Extract the (X, Y) coordinate from the center of the cell holding the provided text.  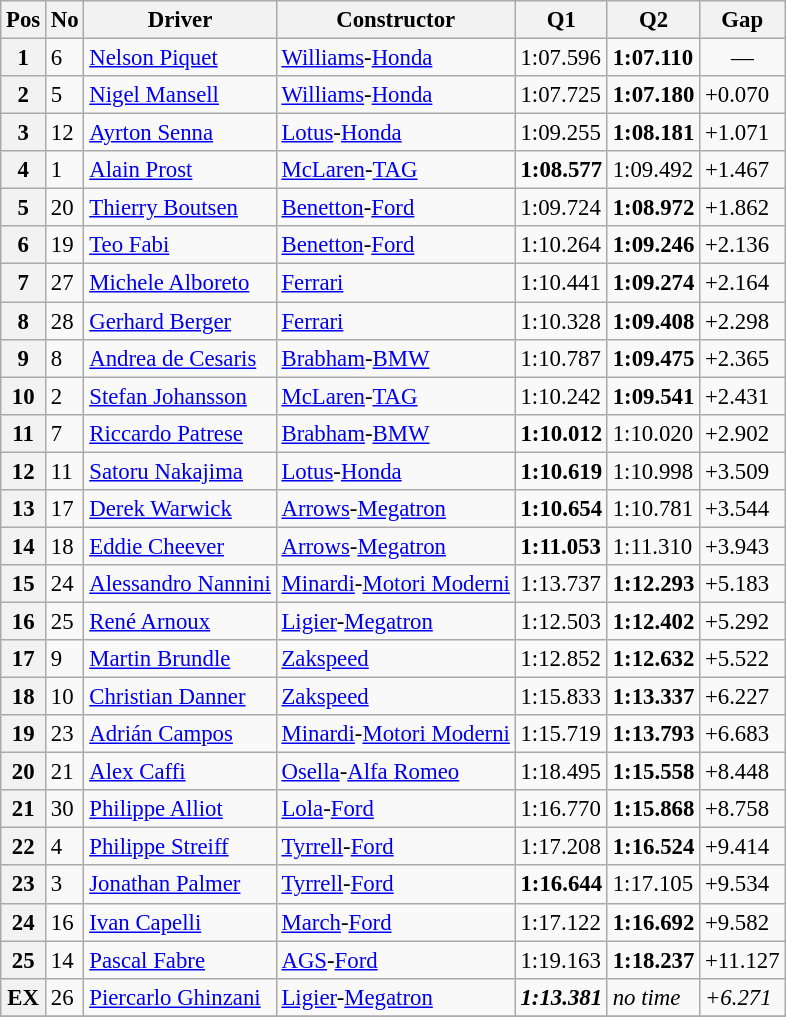
30 (65, 809)
15 (24, 584)
Satoru Nakajima (180, 471)
1:18.237 (653, 960)
26 (65, 997)
1:10.654 (561, 509)
1:09.255 (561, 133)
Martin Brundle (180, 659)
+6.271 (742, 997)
+9.534 (742, 885)
Driver (180, 20)
22 (24, 847)
no time (653, 997)
Alessandro Nannini (180, 584)
1:15.833 (561, 697)
Nigel Mansell (180, 95)
Ivan Capelli (180, 922)
1:10.328 (561, 321)
EX (24, 997)
March-Ford (396, 922)
Michele Alboreto (180, 283)
28 (65, 321)
Stefan Johansson (180, 396)
1:17.208 (561, 847)
Derek Warwick (180, 509)
1:10.787 (561, 358)
1:11.053 (561, 546)
+8.448 (742, 772)
1:12.293 (653, 584)
+2.164 (742, 283)
Riccardo Patrese (180, 433)
+6.227 (742, 697)
1:07.725 (561, 95)
Alex Caffi (180, 772)
1:16.644 (561, 885)
Piercarlo Ghinzani (180, 997)
1:10.781 (653, 509)
Thierry Boutsen (180, 208)
13 (24, 509)
1:16.524 (653, 847)
1:17.122 (561, 922)
1:08.972 (653, 208)
No (65, 20)
1:12.632 (653, 659)
1:09.541 (653, 396)
Jonathan Palmer (180, 885)
1:15.558 (653, 772)
Andrea de Cesaris (180, 358)
+8.758 (742, 809)
1:09.246 (653, 245)
1:10.020 (653, 433)
1:19.163 (561, 960)
+5.183 (742, 584)
1:18.495 (561, 772)
Eddie Cheever (180, 546)
1:12.503 (561, 621)
Adrián Campos (180, 734)
1:10.012 (561, 433)
Philippe Alliot (180, 809)
René Arnoux (180, 621)
1:09.408 (653, 321)
Q2 (653, 20)
Gap (742, 20)
1:09.724 (561, 208)
1:12.402 (653, 621)
+3.544 (742, 509)
+0.070 (742, 95)
+1.467 (742, 170)
1:12.852 (561, 659)
Q1 (561, 20)
1:07.596 (561, 58)
1:13.793 (653, 734)
+11.127 (742, 960)
— (742, 58)
1:09.492 (653, 170)
1:10.998 (653, 471)
1:16.692 (653, 922)
Osella-Alfa Romeo (396, 772)
Pascal Fabre (180, 960)
+9.414 (742, 847)
1:08.577 (561, 170)
Christian Danner (180, 697)
1:11.310 (653, 546)
Ayrton Senna (180, 133)
+2.431 (742, 396)
Philippe Streiff (180, 847)
Pos (24, 20)
Teo Fabi (180, 245)
Gerhard Berger (180, 321)
AGS-Ford (396, 960)
+5.522 (742, 659)
+3.509 (742, 471)
1:13.337 (653, 697)
1:17.105 (653, 885)
1:07.180 (653, 95)
+6.683 (742, 734)
1:10.242 (561, 396)
1:13.381 (561, 997)
1:10.619 (561, 471)
27 (65, 283)
+2.365 (742, 358)
+9.582 (742, 922)
+5.292 (742, 621)
1:09.274 (653, 283)
Lola-Ford (396, 809)
1:15.719 (561, 734)
1:07.110 (653, 58)
Nelson Piquet (180, 58)
+1.071 (742, 133)
+2.136 (742, 245)
Alain Prost (180, 170)
1:10.441 (561, 283)
+3.943 (742, 546)
Constructor (396, 20)
1:08.181 (653, 133)
+2.298 (742, 321)
+2.902 (742, 433)
1:10.264 (561, 245)
1:13.737 (561, 584)
1:15.868 (653, 809)
1:09.475 (653, 358)
1:16.770 (561, 809)
+1.862 (742, 208)
